From the cell containing the given text, extract its center point as [x, y] coordinate. 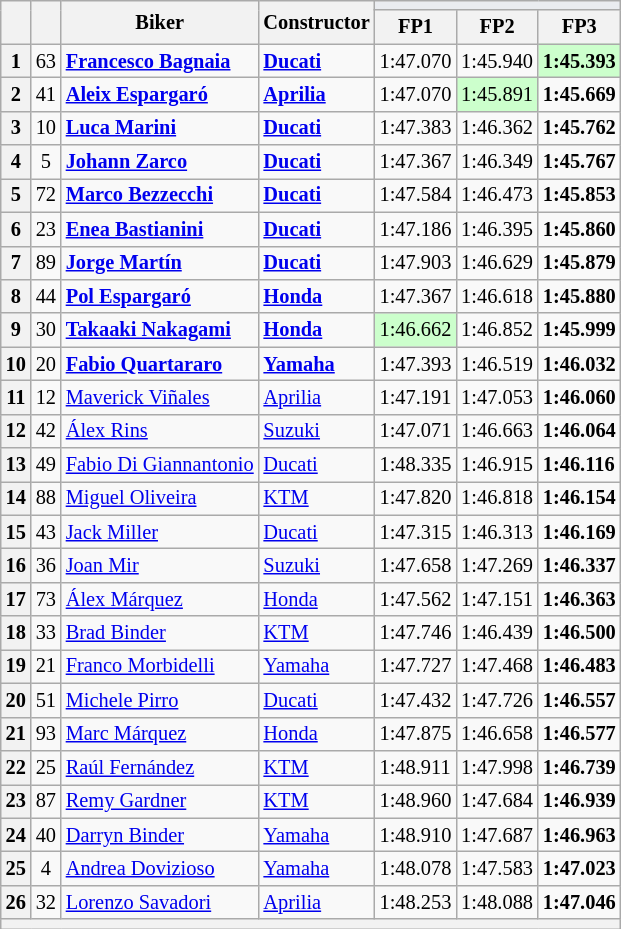
73 [46, 599]
1:46.915 [497, 465]
1:46.483 [580, 666]
1:47.315 [416, 532]
Lorenzo Savadori [160, 902]
Miguel Oliveira [160, 498]
1:47.562 [416, 599]
11 [16, 397]
1:48.911 [416, 767]
1:47.151 [497, 599]
8 [16, 296]
1:46.362 [497, 128]
26 [16, 902]
1:47.746 [416, 633]
42 [46, 431]
Brad Binder [160, 633]
Remy Gardner [160, 801]
1:47.584 [416, 195]
1:46.662 [416, 330]
1:47.432 [416, 700]
1:46.032 [580, 364]
1:47.191 [416, 397]
2 [16, 94]
Luca Marini [160, 128]
Raúl Fernández [160, 767]
1:47.269 [497, 565]
1:47.727 [416, 666]
1:46.963 [580, 835]
1:47.583 [497, 868]
FP2 [497, 27]
1:48.910 [416, 835]
1:47.820 [416, 498]
Franco Morbidelli [160, 666]
43 [46, 532]
93 [46, 734]
Fabio Quartararo [160, 364]
1:46.439 [497, 633]
1:46.363 [580, 599]
87 [46, 801]
1:45.879 [580, 263]
Fabio Di Giannantonio [160, 465]
1:48.960 [416, 801]
33 [46, 633]
1:45.880 [580, 296]
1:46.663 [497, 431]
1:47.468 [497, 666]
1:47.687 [497, 835]
FP1 [416, 27]
17 [16, 599]
89 [46, 263]
Álex Rins [160, 431]
Jack Miller [160, 532]
1:46.939 [580, 801]
1:46.060 [580, 397]
Pol Espargaró [160, 296]
3 [16, 128]
1:46.618 [497, 296]
1:47.875 [416, 734]
1:45.762 [580, 128]
Marc Márquez [160, 734]
Jorge Martín [160, 263]
1:47.903 [416, 263]
1:46.116 [580, 465]
63 [46, 61]
14 [16, 498]
Enea Bastianini [160, 229]
Francesco Bagnaia [160, 61]
1:46.154 [580, 498]
Takaaki Nakagami [160, 330]
1:47.071 [416, 431]
1:46.739 [580, 767]
30 [46, 330]
Maverick Viñales [160, 397]
Biker [160, 22]
FP3 [580, 27]
1:48.078 [416, 868]
1:45.860 [580, 229]
19 [16, 666]
1:46.519 [497, 364]
32 [46, 902]
16 [16, 565]
1:47.393 [416, 364]
Johann Zarco [160, 162]
9 [16, 330]
1:47.046 [580, 902]
6 [16, 229]
Darryn Binder [160, 835]
1:48.335 [416, 465]
1:46.577 [580, 734]
1:46.629 [497, 263]
Joan Mir [160, 565]
88 [46, 498]
1:46.658 [497, 734]
49 [46, 465]
1:46.500 [580, 633]
1:45.669 [580, 94]
Andrea Dovizioso [160, 868]
1:46.169 [580, 532]
1:47.383 [416, 128]
1:47.726 [497, 700]
1:47.658 [416, 565]
15 [16, 532]
1:48.253 [416, 902]
1:45.999 [580, 330]
1:46.557 [580, 700]
44 [46, 296]
Aleix Espargaró [160, 94]
Constructor [317, 22]
1:46.818 [497, 498]
1:46.313 [497, 532]
Marco Bezzecchi [160, 195]
41 [46, 94]
1:47.053 [497, 397]
1:46.064 [580, 431]
24 [16, 835]
1:45.940 [497, 61]
1 [16, 61]
1:47.186 [416, 229]
1:46.395 [497, 229]
1:46.349 [497, 162]
1:45.853 [580, 195]
1:45.767 [580, 162]
36 [46, 565]
1:45.891 [497, 94]
1:46.337 [580, 565]
22 [16, 767]
51 [46, 700]
1:47.998 [497, 767]
1:46.852 [497, 330]
18 [16, 633]
72 [46, 195]
1:45.393 [580, 61]
1:46.473 [497, 195]
1:47.684 [497, 801]
7 [16, 263]
Álex Márquez [160, 599]
1:48.088 [497, 902]
13 [16, 465]
40 [46, 835]
Michele Pirro [160, 700]
1:47.023 [580, 868]
